Detect which cell encompasses the target text, then output its [X, Y] center coordinate. 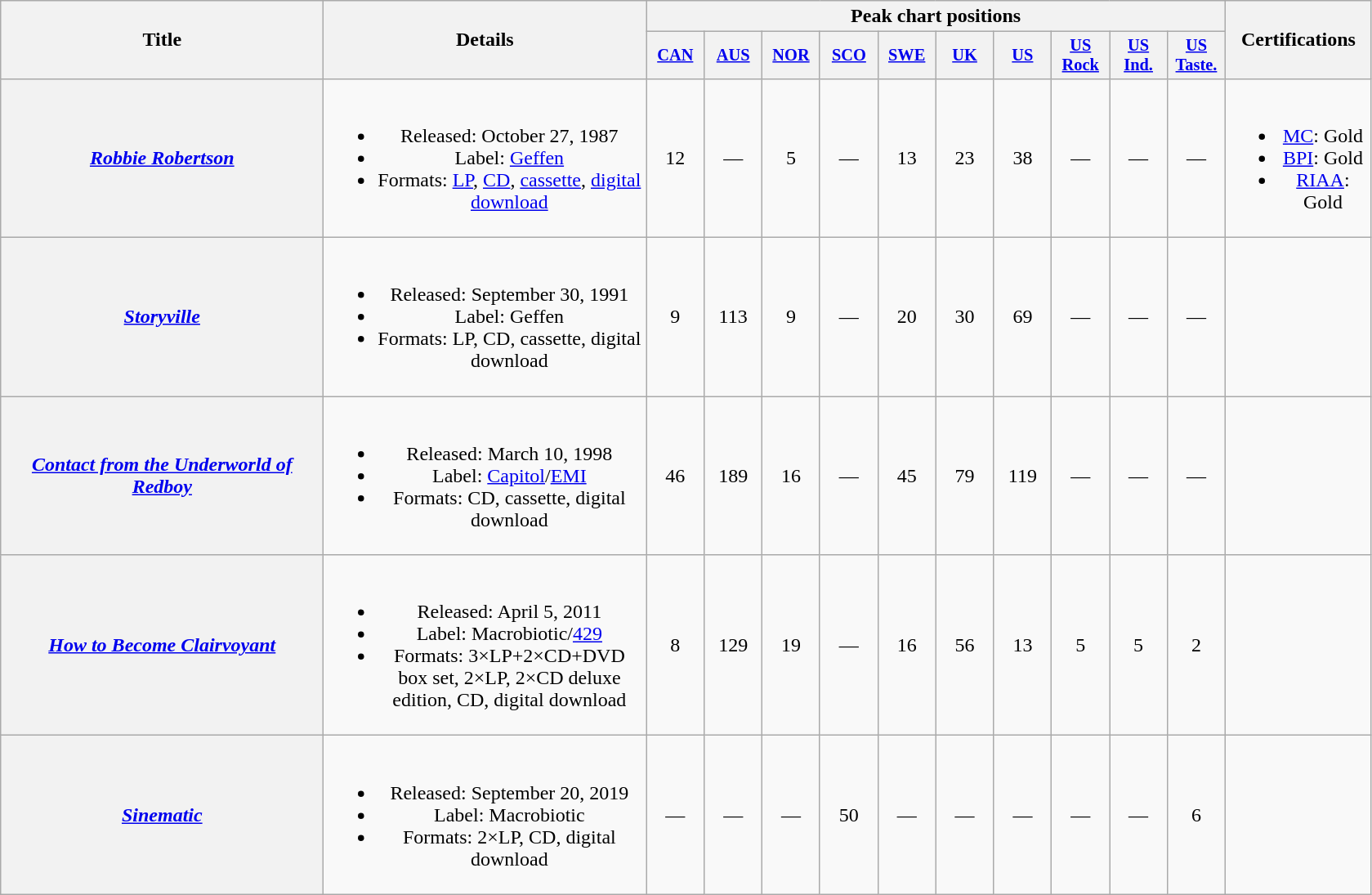
129 [734, 646]
AUS [734, 56]
NOR [791, 56]
113 [734, 317]
19 [791, 646]
69 [1023, 317]
30 [964, 317]
20 [907, 317]
MC: GoldBPI: GoldRIAA: Gold [1298, 158]
79 [964, 476]
12 [675, 158]
CAN [675, 56]
Released: September 30, 1991Label: GeffenFormats: LP, CD, cassette, digital download [485, 317]
189 [734, 476]
56 [964, 646]
Released: September 20, 2019Label: MacrobioticFormats: 2×LP, CD, digital download [485, 815]
Sinematic [162, 815]
SWE [907, 56]
46 [675, 476]
USInd. [1139, 56]
Released: March 10, 1998Label: Capitol/EMIFormats: CD, cassette, digital download [485, 476]
Certifications [1298, 40]
Peak chart positions [936, 16]
50 [848, 815]
38 [1023, 158]
45 [907, 476]
119 [1023, 476]
How to Become Clairvoyant [162, 646]
Released: October 27, 1987Label: GeffenFormats: LP, CD, cassette, digital download [485, 158]
SCO [848, 56]
USTaste. [1196, 56]
Robbie Robertson [162, 158]
2 [1196, 646]
Details [485, 40]
Contact from the Underworld of Redboy [162, 476]
Released: April 5, 2011Label: Macrobiotic/429Formats: 3×LP+2×CD+DVD box set, 2×LP, 2×CD deluxe edition, CD, digital download [485, 646]
Title [162, 40]
23 [964, 158]
Storyville [162, 317]
UK [964, 56]
6 [1196, 815]
US [1023, 56]
USRock [1080, 56]
8 [675, 646]
